Pinpoint the cell where the given text exists, returning its [X, Y] midpoint coordinate. 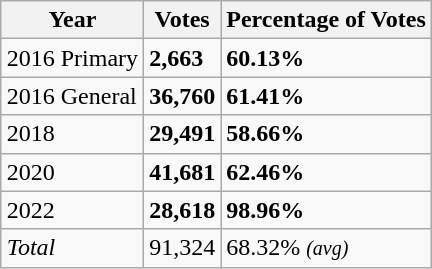
Votes [182, 20]
41,681 [182, 172]
60.13% [326, 58]
Percentage of Votes [326, 20]
2,663 [182, 58]
36,760 [182, 96]
62.46% [326, 172]
Year [72, 20]
29,491 [182, 134]
58.66% [326, 134]
91,324 [182, 248]
28,618 [182, 210]
2016 General [72, 96]
2020 [72, 172]
2016 Primary [72, 58]
2022 [72, 210]
Total [72, 248]
61.41% [326, 96]
98.96% [326, 210]
68.32% (avg) [326, 248]
2018 [72, 134]
